Output the (x, y) coordinate of the center of the cell containing the given text.  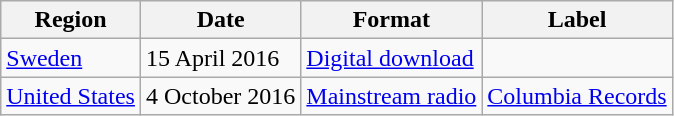
Region (71, 20)
Mainstream radio (392, 96)
United States (71, 96)
4 October 2016 (220, 96)
Date (220, 20)
Format (392, 20)
Label (577, 20)
Digital download (392, 58)
Columbia Records (577, 96)
Sweden (71, 58)
15 April 2016 (220, 58)
